For the text-containing cell, return its midpoint in (x, y) coordinate format. 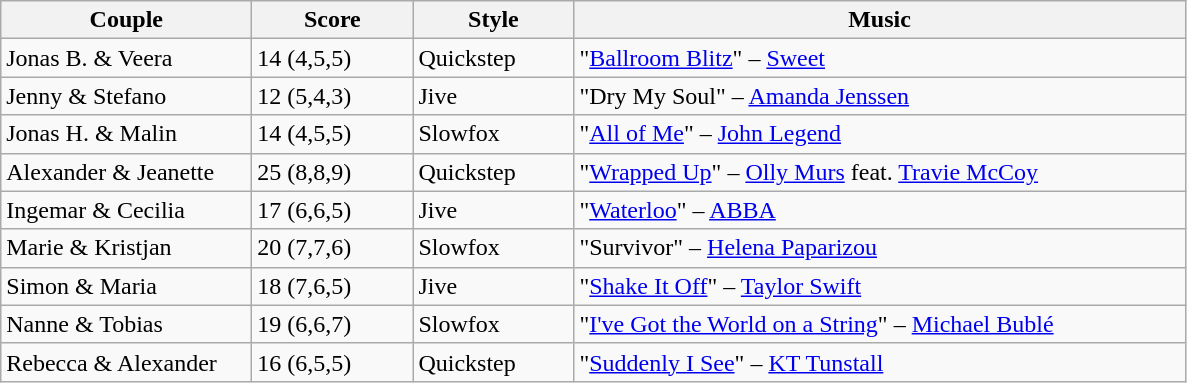
"Suddenly I See" – KT Tunstall (880, 362)
Jonas B. & Veera (126, 58)
Rebecca & Alexander (126, 362)
19 (6,6,7) (332, 324)
20 (7,7,6) (332, 248)
Marie & Kristjan (126, 248)
Score (332, 20)
"Ballroom Blitz" – Sweet (880, 58)
"Shake It Off" – Taylor Swift (880, 286)
Couple (126, 20)
25 (8,8,9) (332, 172)
Jonas H. & Malin (126, 134)
"I've Got the World on a String" – Michael Bublé (880, 324)
Style (494, 20)
"Survivor" – Helena Paparizou (880, 248)
18 (7,6,5) (332, 286)
Alexander & Jeanette (126, 172)
Simon & Maria (126, 286)
Ingemar & Cecilia (126, 210)
Jenny & Stefano (126, 96)
"Dry My Soul" – Amanda Jenssen (880, 96)
Nanne & Tobias (126, 324)
Music (880, 20)
"Waterloo" – ABBA (880, 210)
"All of Me" – John Legend (880, 134)
17 (6,6,5) (332, 210)
"Wrapped Up" – Olly Murs feat. Travie McCoy (880, 172)
16 (6,5,5) (332, 362)
12 (5,4,3) (332, 96)
